Search for the cell housing the specified text and yield its [X, Y] center coordinate. 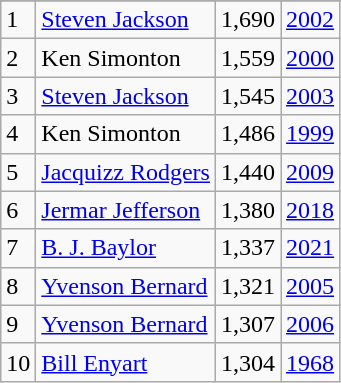
1,690 [248, 20]
1,307 [248, 324]
1,559 [248, 58]
3 [18, 96]
1,440 [248, 172]
1,486 [248, 134]
2003 [310, 96]
1999 [310, 134]
1,337 [248, 248]
2021 [310, 248]
Bill Enyart [126, 362]
7 [18, 248]
Jermar Jefferson [126, 210]
1,304 [248, 362]
1,321 [248, 286]
1968 [310, 362]
B. J. Baylor [126, 248]
1,545 [248, 96]
4 [18, 134]
2006 [310, 324]
2 [18, 58]
10 [18, 362]
Jacquizz Rodgers [126, 172]
2002 [310, 20]
1,380 [248, 210]
1 [18, 20]
2005 [310, 286]
2000 [310, 58]
5 [18, 172]
2009 [310, 172]
2018 [310, 210]
6 [18, 210]
9 [18, 324]
8 [18, 286]
